Pinpoint the cell where the given text exists, returning its (x, y) midpoint coordinate. 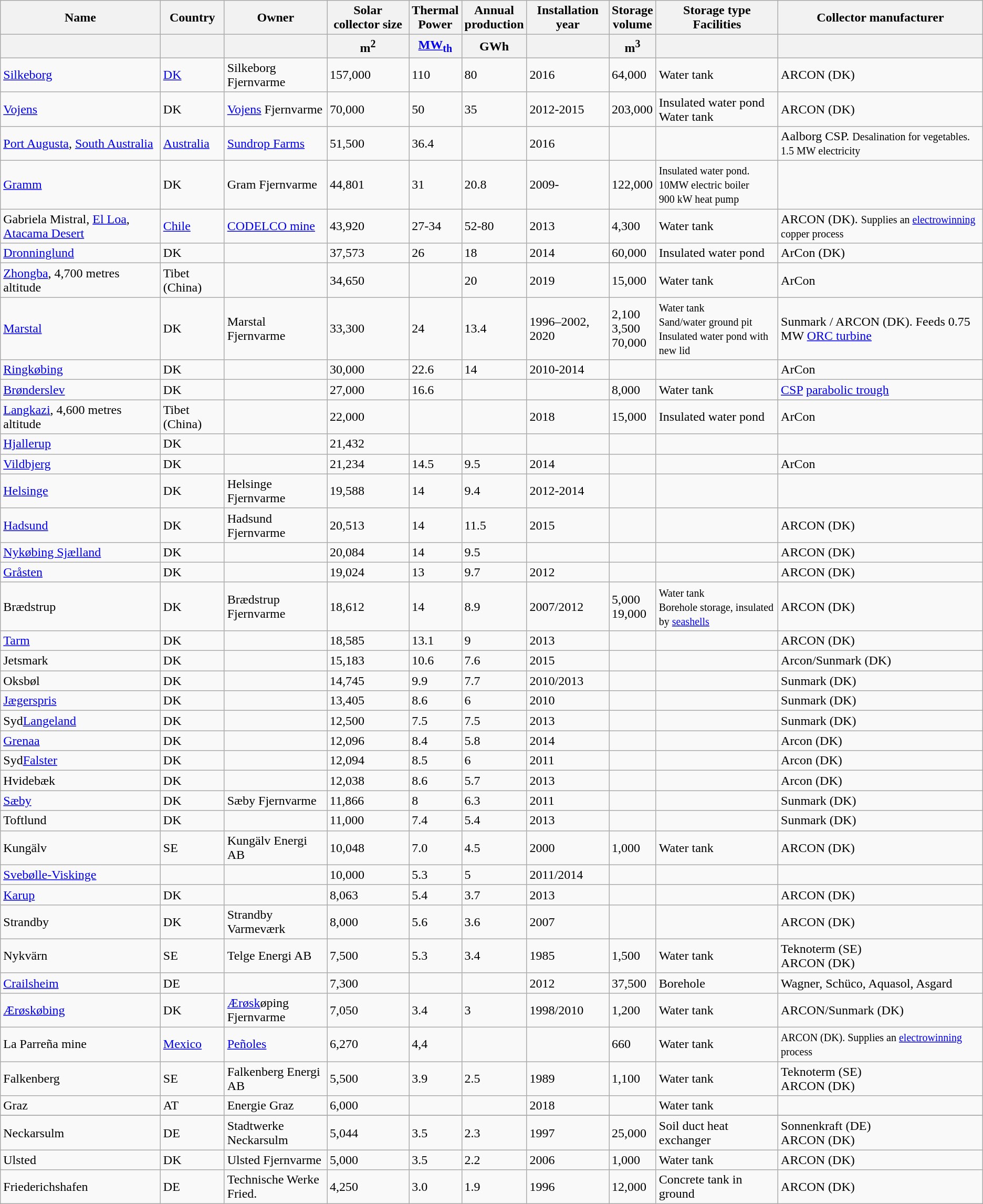
ThermalPower (435, 18)
Sonnenkraft (DE) ARCON (DK) (881, 1133)
4,4 (435, 1044)
12,094 (368, 761)
37,500 (633, 983)
Aalborg CSP. Desalination for vegetables. 1.5 MW electricity (881, 143)
14.5 (435, 464)
13,405 (368, 701)
Storagevolume (633, 18)
Gråsten (81, 572)
Ærøskøbing (81, 1010)
10.6 (435, 661)
5.6 (435, 921)
Mexico (192, 1044)
34,650 (368, 281)
13.1 (435, 640)
2.5 (494, 1079)
7,500 (368, 956)
AT (192, 1106)
1,100 (633, 1079)
Concrete tank in ground (717, 1187)
64,000 (633, 75)
25,000 (633, 1133)
20,084 (368, 552)
5,500 (368, 1079)
2009- (568, 185)
2012-2015 (568, 109)
Gram Fjernvarme (275, 185)
CODELCO mine (275, 226)
2010 (568, 701)
2007 (568, 921)
1.9 (494, 1187)
2012-2014 (568, 491)
Insulated water pond. 10MW electric boiler900 kW heat pump (717, 185)
ARCON/Sunmark (DK) (881, 1010)
ArCon (DK) (881, 253)
m2 (368, 46)
33,300 (368, 329)
Oksbøl (81, 681)
8,063 (368, 895)
Gabriela Mistral, El Loa, Atacama Desert (81, 226)
20.8 (494, 185)
43,920 (368, 226)
Collector manufacturer (881, 18)
Insulated water pondWater tank (717, 109)
3.7 (494, 895)
6,270 (368, 1044)
Hjallerup (81, 444)
8.4 (435, 741)
15,183 (368, 661)
Ulsted (81, 1160)
2,100 3,500 70,000 (633, 329)
m3 (633, 46)
2007/2012 (568, 606)
Port Augusta, South Australia (81, 143)
Ærøskøping Fjernvarme (275, 1010)
Gramm (81, 185)
10,048 (368, 848)
18,612 (368, 606)
ARCON (DK). Supplies an electrowinning process (881, 1044)
4.5 (494, 848)
4,300 (633, 226)
Hadsund (81, 525)
27-34 (435, 226)
9.7 (494, 572)
9 (494, 640)
44,801 (368, 185)
Strandby Varmeværk (275, 921)
3 (494, 1010)
51,500 (368, 143)
Country (192, 18)
24 (435, 329)
70,000 (368, 109)
1,500 (633, 956)
Zhongba, 4,700 metres altitude (81, 281)
13.4 (494, 329)
22.6 (435, 370)
1989 (568, 1079)
13 (435, 572)
Marstal (81, 329)
Crailsheim (81, 983)
37,573 (368, 253)
ARCON (DK). Supplies an electrowinning copper process (881, 226)
Tarm (81, 640)
La Parreña mine (81, 1044)
Annualproduction (494, 18)
36.4 (435, 143)
5 (494, 875)
660 (633, 1044)
GWh (494, 46)
12,038 (368, 781)
Brædstrup Fjernvarme (275, 606)
2000 (568, 848)
Peñoles (275, 1044)
203,000 (633, 109)
Soil duct heat exchanger (717, 1133)
Vojens Fjernvarme (275, 109)
Telge Energi AB (275, 956)
Silkeborg (81, 75)
50 (435, 109)
20 (494, 281)
11,000 (368, 821)
Marstal Fjernvarme (275, 329)
Australia (192, 143)
157,000 (368, 75)
30,000 (368, 370)
7.6 (494, 661)
7,050 (368, 1010)
60,000 (633, 253)
7.4 (435, 821)
Technische Werke Fried. (275, 1187)
80 (494, 75)
11.5 (494, 525)
5,000 19,000 (633, 606)
2019 (568, 281)
1,200 (633, 1010)
Chile (192, 226)
Kungälv Energi AB (275, 848)
8.9 (494, 606)
7,300 (368, 983)
CSP parabolic trough (881, 390)
21,432 (368, 444)
1996 (568, 1187)
110 (435, 75)
Vojens (81, 109)
Jetsmark (81, 661)
2011/2014 (568, 875)
Owner (275, 18)
7.0 (435, 848)
3.0 (435, 1187)
5.7 (494, 781)
Solar collector size (368, 18)
Energie Graz (275, 1106)
Silkeborg Fjernvarme (275, 75)
2010-2014 (568, 370)
3.9 (435, 1079)
MWth (435, 46)
8 (435, 801)
Brædstrup (81, 606)
5,000 (368, 1160)
Dronninglund (81, 253)
10,000 (368, 875)
35 (494, 109)
Installationyear (568, 18)
Name (81, 18)
26 (435, 253)
Water tank Borehole storage, insulated by seashells (717, 606)
6.3 (494, 801)
Arcon/Sunmark (DK) (881, 661)
Ringkøbing (81, 370)
8.5 (435, 761)
122,000 (633, 185)
Friederichshafen (81, 1187)
21,234 (368, 464)
Water tank Sand/water ground pit Insulated water pond with new lid (717, 329)
16.6 (435, 390)
Ulsted Fjernvarme (275, 1160)
7.7 (494, 681)
Stadtwerke Neckarsulm (275, 1133)
Borehole (717, 983)
20,513 (368, 525)
4,250 (368, 1187)
2006 (568, 1160)
Svebølle-Viskinge (81, 875)
Neckarsulm (81, 1133)
Graz (81, 1106)
3.6 (494, 921)
9.4 (494, 491)
Sunmark / ARCON (DK). Feeds 0.75 MW ORC turbine (881, 329)
Sæby (81, 801)
Helsinge (81, 491)
Storage typeFacilities (717, 18)
31 (435, 185)
Langkazi, 4,600 metres altitude (81, 417)
Vildbjerg (81, 464)
1985 (568, 956)
18,585 (368, 640)
2.3 (494, 1133)
SydLangeland (81, 721)
12,500 (368, 721)
Sæby Fjernvarme (275, 801)
Wagner, Schüco, Aquasol, Asgard (881, 983)
1997 (568, 1133)
12,000 (633, 1187)
Grenaa (81, 741)
1996–2002, 2020 (568, 329)
52-80 (494, 226)
Helsinge Fjernvarme (275, 491)
Brønderslev (81, 390)
12,096 (368, 741)
27,000 (368, 390)
9.9 (435, 681)
Falkenberg Energi AB (275, 1079)
11,866 (368, 801)
14,745 (368, 681)
19,588 (368, 491)
1998/2010 (568, 1010)
Karup (81, 895)
Nykøbing Sjælland (81, 552)
6,000 (368, 1106)
2.2 (494, 1160)
Kungälv (81, 848)
Toftlund (81, 821)
18 (494, 253)
22,000 (368, 417)
2010/2013 (568, 681)
5,044 (368, 1133)
19,024 (368, 572)
5.8 (494, 741)
Nykvärn (81, 956)
Jægerspris (81, 701)
Hadsund Fjernvarme (275, 525)
Strandby (81, 921)
Falkenberg (81, 1079)
Sundrop Farms (275, 143)
Hvidebæk (81, 781)
SydFalster (81, 761)
